For the text-containing cell, return its midpoint in [x, y] coordinate format. 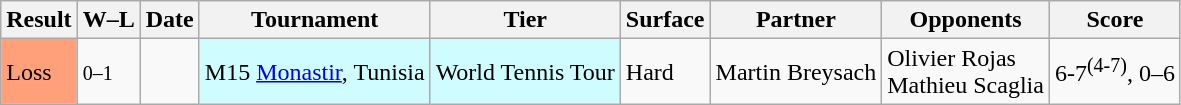
Surface [665, 20]
Partner [796, 20]
Opponents [966, 20]
Olivier Rojas Mathieu Scaglia [966, 72]
W–L [108, 20]
6-7(4-7), 0–6 [1114, 72]
Tier [525, 20]
Loss [39, 72]
0–1 [108, 72]
Score [1114, 20]
Result [39, 20]
Hard [665, 72]
Martin Breysach [796, 72]
M15 Monastir, Tunisia [314, 72]
Date [170, 20]
World Tennis Tour [525, 72]
Tournament [314, 20]
